Output the [x, y] coordinate of the center of the cell containing the given text.  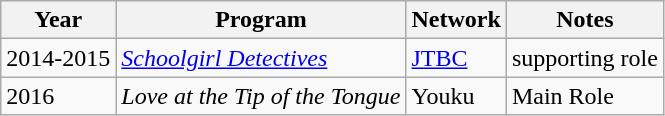
Year [58, 20]
JTBC [456, 58]
Love at the Tip of the Tongue [261, 96]
2016 [58, 96]
supporting role [584, 58]
Notes [584, 20]
Program [261, 20]
Network [456, 20]
Main Role [584, 96]
2014-2015 [58, 58]
Youku [456, 96]
Schoolgirl Detectives [261, 58]
